Scan for the cell matching the given text and deliver its (x, y) coordinate at center. 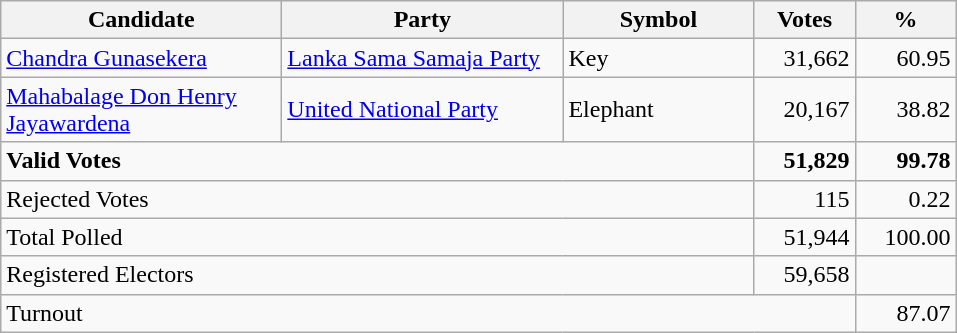
38.82 (906, 110)
20,167 (804, 110)
Symbol (658, 20)
Registered Electors (378, 275)
87.07 (906, 313)
60.95 (906, 58)
Turnout (428, 313)
59,658 (804, 275)
Valid Votes (378, 161)
115 (804, 199)
0.22 (906, 199)
Total Polled (378, 237)
Key (658, 58)
Chandra Gunasekera (142, 58)
100.00 (906, 237)
31,662 (804, 58)
Candidate (142, 20)
51,944 (804, 237)
Rejected Votes (378, 199)
United National Party (422, 110)
Party (422, 20)
51,829 (804, 161)
Mahabalage Don Henry Jayawardena (142, 110)
Elephant (658, 110)
% (906, 20)
99.78 (906, 161)
Lanka Sama Samaja Party (422, 58)
Votes (804, 20)
